Extract the (X, Y) coordinate from the center of the cell holding the provided text.  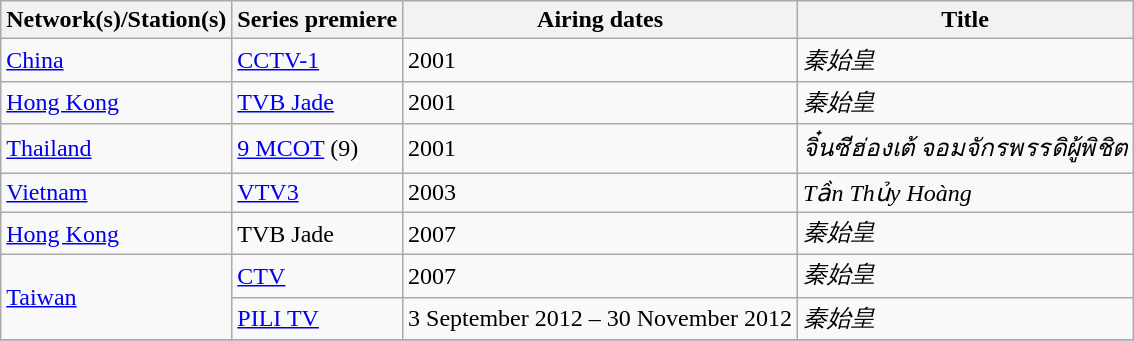
CCTV-1 (318, 60)
3 September 2012 – 30 November 2012 (600, 318)
Taiwan (116, 298)
PILI TV (318, 318)
Airing dates (600, 20)
2003 (600, 192)
VTV3 (318, 192)
Title (966, 20)
CTV (318, 276)
Network(s)/Station(s) (116, 20)
9 MCOT (9) (318, 148)
Thailand (116, 148)
จิ๋นซีฮ่องเต้ จอมจักรพรรดิผู้พิชิต (966, 148)
Vietnam (116, 192)
Tần Thủy Hoàng (966, 192)
Series premiere (318, 20)
China (116, 60)
